For the text-containing cell, return its midpoint in [x, y] coordinate format. 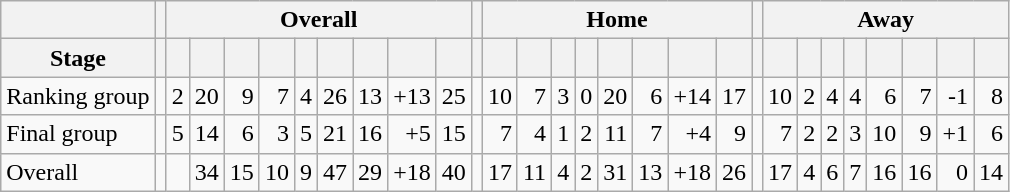
Stage [78, 58]
Away [886, 20]
8 [992, 96]
+1 [956, 134]
21 [336, 134]
+5 [412, 134]
40 [454, 172]
Ranking group [78, 96]
+4 [692, 134]
Final group [78, 134]
25 [454, 96]
1 [564, 134]
31 [616, 172]
+13 [412, 96]
Home [616, 20]
-1 [956, 96]
29 [370, 172]
47 [336, 172]
34 [206, 172]
+14 [692, 96]
